Extract the [X, Y] coordinate from the center of the cell holding the provided text.  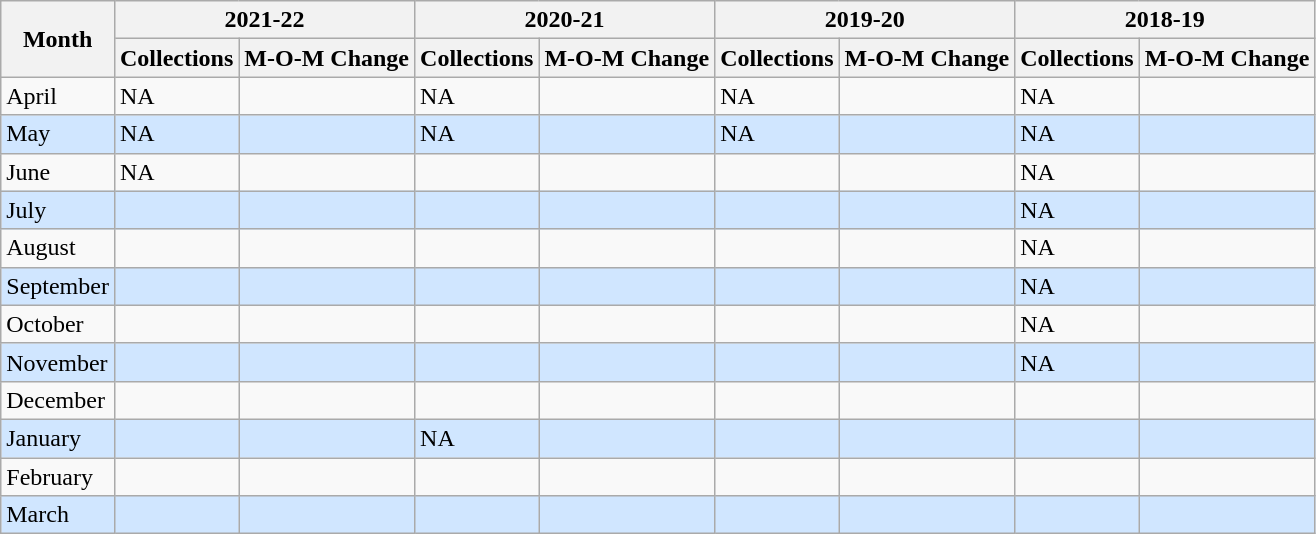
2019-20 [865, 20]
August [58, 248]
June [58, 172]
2020-21 [565, 20]
February [58, 477]
2018-19 [1165, 20]
September [58, 286]
2021-22 [264, 20]
December [58, 400]
April [58, 96]
October [58, 324]
Month [58, 39]
January [58, 438]
July [58, 210]
May [58, 134]
November [58, 362]
March [58, 515]
